Pinpoint the cell where the given text exists, returning its (x, y) midpoint coordinate. 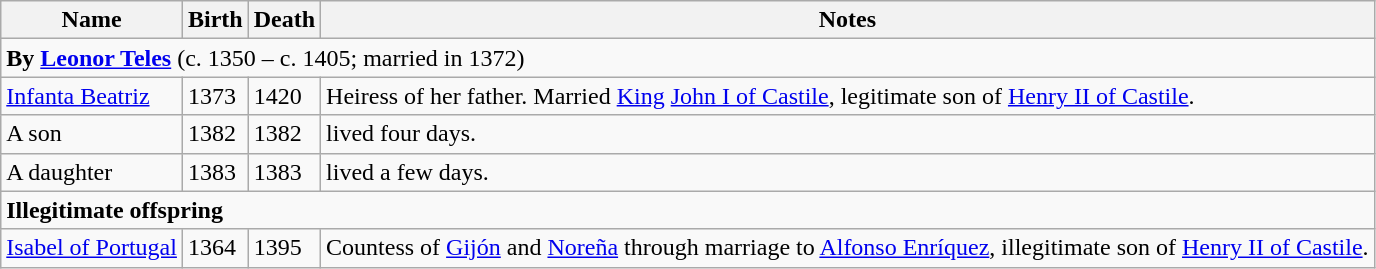
1373 (215, 96)
Birth (215, 20)
Heiress of her father. Married King John I of Castile, legitimate son of Henry II of Castile. (848, 96)
lived a few days. (848, 172)
Death (284, 20)
Infanta Beatriz (92, 96)
lived four days. (848, 134)
Isabel of Portugal (92, 248)
1420 (284, 96)
1395 (284, 248)
Countess of Gijón and Noreña through marriage to Alfonso Enríquez, illegitimate son of Henry II of Castile. (848, 248)
A daughter (92, 172)
Notes (848, 20)
Illegitimate offspring (688, 210)
Name (92, 20)
1364 (215, 248)
By Leonor Teles (c. 1350 – c. 1405; married in 1372) (688, 58)
A son (92, 134)
